Extract the [x, y] coordinate from the center of the cell holding the provided text.  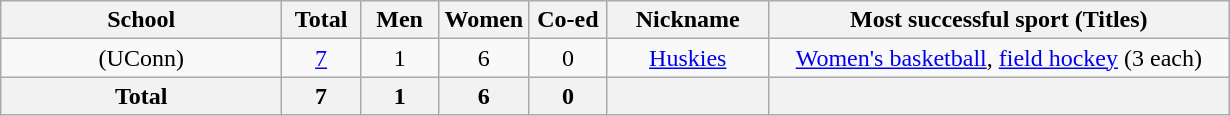
Most successful sport (Titles) [998, 20]
Huskies [688, 58]
Women's basketball, field hockey (3 each) [998, 58]
Men [400, 20]
School [142, 20]
Women [484, 20]
Co-ed [568, 20]
Nickname [688, 20]
(UConn) [142, 58]
